Pinpoint the cell where the given text exists, returning its [X, Y] midpoint coordinate. 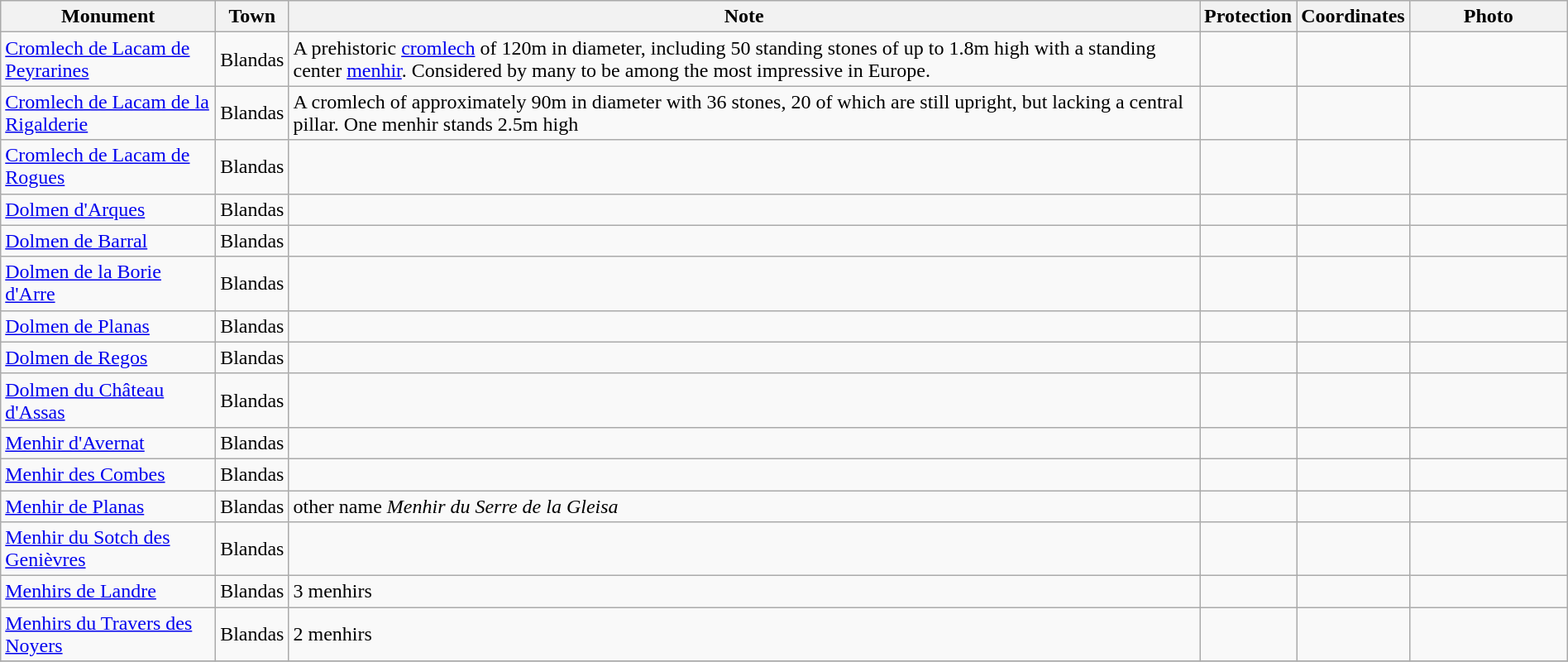
Cromlech de Lacam de Rogues [108, 167]
Menhir des Combes [108, 474]
Dolmen de Regos [108, 357]
Protection [1247, 17]
Coordinates [1353, 17]
Dolmen de la Borie d'Arre [108, 283]
Menhir du Sotch des Genièvres [108, 549]
Dolmen de Planas [108, 326]
Dolmen du Château d'Assas [108, 401]
3 menhirs [744, 592]
Note [744, 17]
A cromlech of approximately 90m in diameter with 36 stones, 20 of which are still upright, but lacking a central pillar. One menhir stands 2.5m high [744, 113]
Menhir de Planas [108, 506]
Town [252, 17]
2 menhirs [744, 634]
Monument [108, 17]
Photo [1489, 17]
Menhirs du Travers des Noyers [108, 634]
other name Menhir du Serre de la Gleisa [744, 506]
Dolmen de Barral [108, 241]
Menhirs de Landre [108, 592]
Menhir d'Avernat [108, 443]
Dolmen d'Arques [108, 209]
Cromlech de Lacam de Peyrarines [108, 60]
Cromlech de Lacam de la Rigalderie [108, 113]
